Provide the [x, y] coordinate of the cell's center where the given text is located.  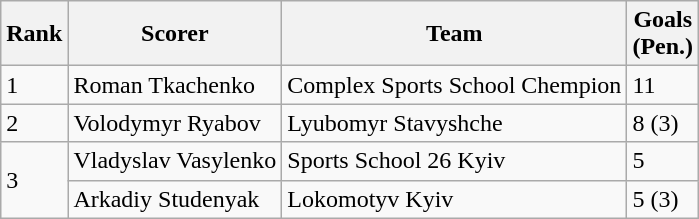
Scorer [175, 34]
Volodymyr Ryabov [175, 123]
Sports School 26 Kyiv [454, 161]
Vladyslav Vasylenko [175, 161]
1 [34, 85]
Arkadiy Studenyak [175, 199]
Complex Sports School Chempion [454, 85]
Rank [34, 34]
Team [454, 34]
8 (3) [663, 123]
3 [34, 180]
Lyubomyr Stavyshche [454, 123]
2 [34, 123]
11 [663, 85]
5 [663, 161]
5 (3) [663, 199]
Roman Tkachenko [175, 85]
Lokomotyv Kyiv [454, 199]
Goals(Pen.) [663, 34]
